Capture the cell that displays the provided text and extract its (x, y) central coordinate. 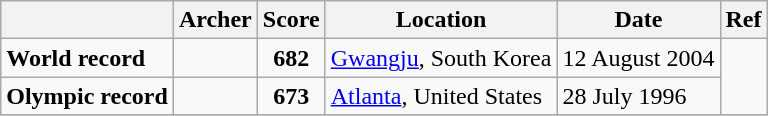
World record (88, 58)
Location (441, 20)
Gwangju, South Korea (441, 58)
682 (291, 58)
Ref (744, 20)
Olympic record (88, 96)
673 (291, 96)
Score (291, 20)
12 August 2004 (638, 58)
Date (638, 20)
Atlanta, United States (441, 96)
Archer (215, 20)
28 July 1996 (638, 96)
